Output the (x, y) coordinate of the center of the cell containing the given text.  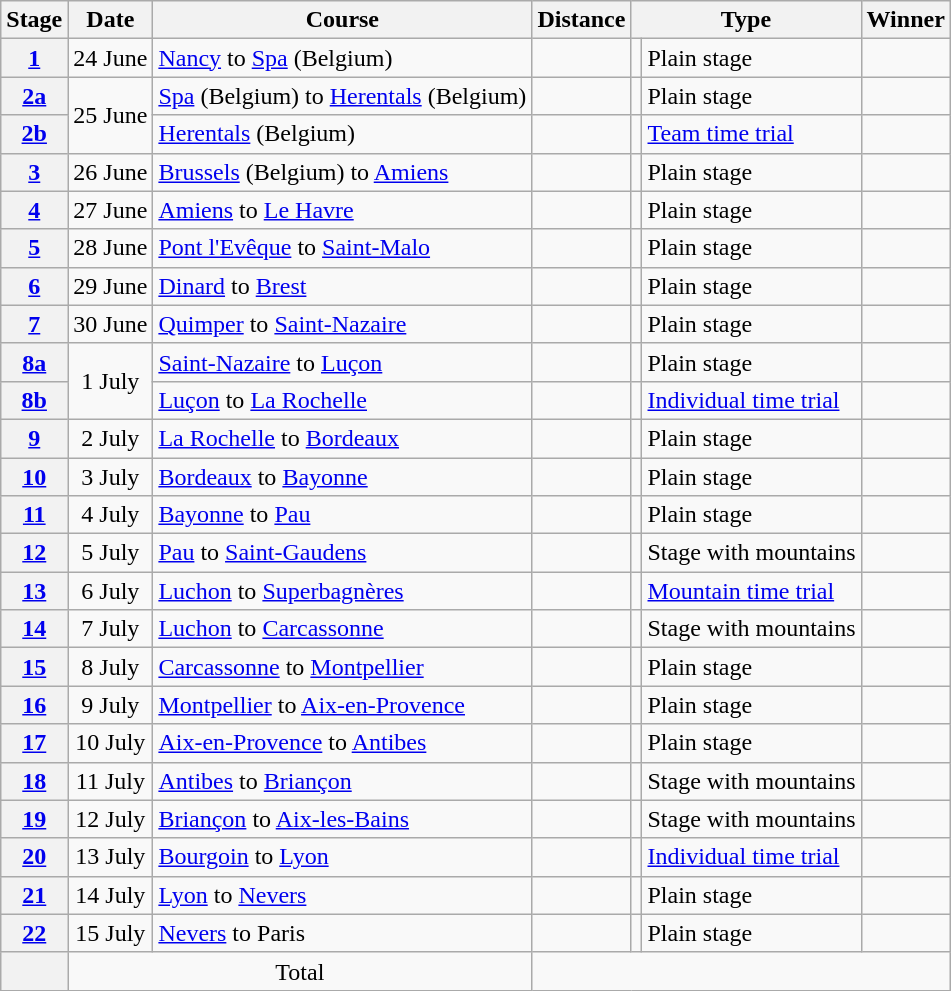
8b (34, 400)
Nancy to Spa (Belgium) (342, 58)
16 (34, 705)
4 (34, 210)
21 (34, 895)
1 July (110, 381)
Saint-Nazaire to Luçon (342, 362)
12 July (110, 819)
5 July (110, 553)
14 (34, 629)
6 (34, 286)
11 July (110, 781)
25 June (110, 115)
Luchon to Superbagnères (342, 591)
3 (34, 172)
18 (34, 781)
Lyon to Nevers (342, 895)
Team time trial (752, 134)
Course (342, 20)
22 (34, 933)
Pau to Saint-Gaudens (342, 553)
Luchon to Carcassonne (342, 629)
4 July (110, 515)
30 June (110, 324)
14 July (110, 895)
Amiens to Le Havre (342, 210)
26 June (110, 172)
9 (34, 438)
Total (300, 971)
17 (34, 743)
8 July (110, 667)
Antibes to Briançon (342, 781)
6 July (110, 591)
Briançon to Aix-les-Bains (342, 819)
Winner (906, 20)
2 July (110, 438)
7 (34, 324)
Date (110, 20)
28 June (110, 248)
10 July (110, 743)
Bourgoin to Lyon (342, 857)
2b (34, 134)
13 (34, 591)
9 July (110, 705)
La Rochelle to Bordeaux (342, 438)
7 July (110, 629)
Luçon to La Rochelle (342, 400)
Brussels (Belgium) to Amiens (342, 172)
10 (34, 477)
Herentals (Belgium) (342, 134)
1 (34, 58)
Spa (Belgium) to Herentals (Belgium) (342, 96)
Carcassonne to Montpellier (342, 667)
19 (34, 819)
Bayonne to Pau (342, 515)
Montpellier to Aix-en-Provence (342, 705)
5 (34, 248)
15 July (110, 933)
Bordeaux to Bayonne (342, 477)
Stage (34, 20)
24 June (110, 58)
Distance (582, 20)
3 July (110, 477)
Dinard to Brest (342, 286)
Mountain time trial (752, 591)
29 June (110, 286)
8a (34, 362)
Type (746, 20)
15 (34, 667)
27 June (110, 210)
Pont l'Evêque to Saint-Malo (342, 248)
13 July (110, 857)
Aix-en-Provence to Antibes (342, 743)
Nevers to Paris (342, 933)
2a (34, 96)
12 (34, 553)
20 (34, 857)
11 (34, 515)
Quimper to Saint-Nazaire (342, 324)
